From the cell containing the given text, extract its center point as (x, y) coordinate. 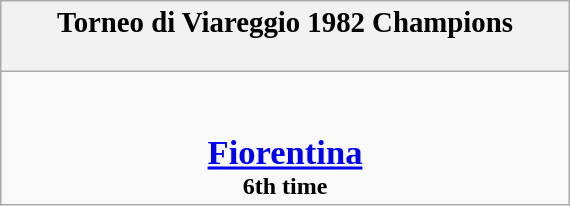
Fiorentina6th time (284, 138)
Torneo di Viareggio 1982 Champions (284, 36)
